Identify which cell holds the provided text, then report its (x, y) central coordinate. 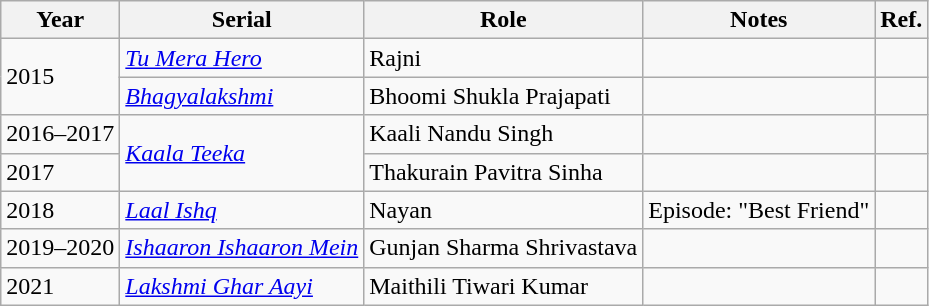
Gunjan Sharma Shrivastava (504, 248)
2018 (60, 210)
Kaala Teeka (242, 153)
Notes (759, 20)
Laal Ishq (242, 210)
Rajni (504, 58)
Maithili Tiwari Kumar (504, 286)
Serial (242, 20)
Lakshmi Ghar Aayi (242, 286)
2017 (60, 172)
Ishaaron Ishaaron Mein (242, 248)
Tu Mera Hero (242, 58)
Bhoomi Shukla Prajapati (504, 96)
2021 (60, 286)
2019–2020 (60, 248)
Role (504, 20)
2016–2017 (60, 134)
Nayan (504, 210)
2015 (60, 77)
Thakurain Pavitra Sinha (504, 172)
Episode: "Best Friend" (759, 210)
Year (60, 20)
Bhagyalakshmi (242, 96)
Ref. (902, 20)
Kaali Nandu Singh (504, 134)
